Provide the (X, Y) coordinate of the cell's center where the given text is located.  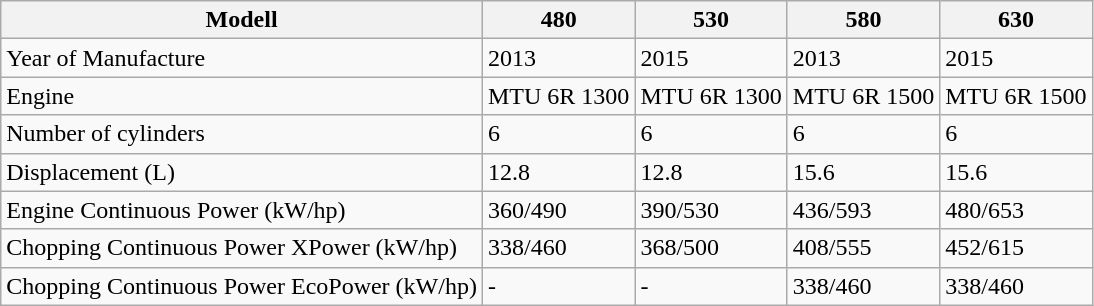
480 (558, 20)
390/530 (711, 210)
436/593 (863, 210)
Modell (242, 20)
580 (863, 20)
Engine Continuous Power (kW/hp) (242, 210)
480/653 (1016, 210)
Engine (242, 96)
Displacement (L) (242, 172)
Number of cylinders (242, 134)
408/555 (863, 248)
530 (711, 20)
368/500 (711, 248)
360/490 (558, 210)
Chopping Continuous Power XPower (kW/hp) (242, 248)
Year of Manufacture (242, 58)
452/615 (1016, 248)
Chopping Continuous Power EcoPower (kW/hp) (242, 286)
630 (1016, 20)
